Locate the cell with the specified text and output its (x, y) center coordinate. 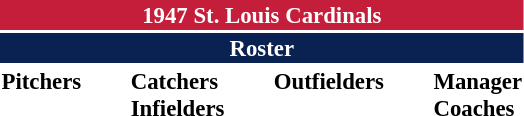
1947 St. Louis Cardinals (262, 15)
Roster (262, 48)
